Scan for the cell matching the given text and deliver its (x, y) coordinate at center. 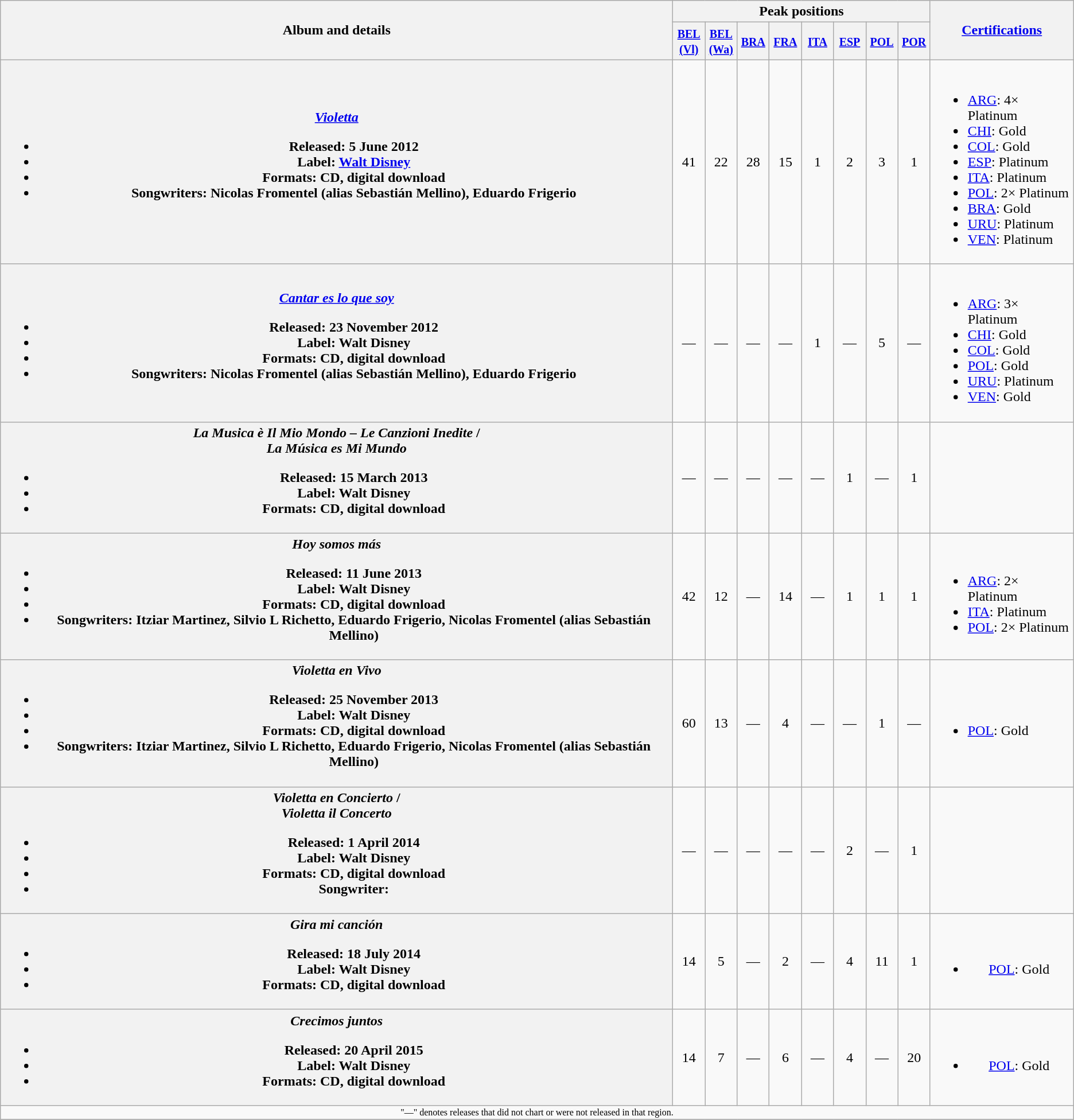
15 (785, 162)
Peak positions (801, 11)
ESP (850, 41)
11 (882, 962)
13 (721, 723)
ARG: 3× PlatinumCHI: GoldCOL: GoldPOL: GoldURU: PlatinumVEN: Gold (1002, 343)
60 (689, 723)
22 (721, 162)
POL (882, 41)
Crecimos juntosReleased: 20 April 2015Label: Walt DisneyFormats: CD, digital download (337, 1057)
Certifications (1002, 30)
42 (689, 597)
BEL (Wa) (721, 41)
3 (882, 162)
41 (689, 162)
12 (721, 597)
BRA (753, 41)
ITA (818, 41)
6 (785, 1057)
Album and details (337, 30)
28 (753, 162)
POR (914, 41)
20 (914, 1057)
ARG: 2× PlatinumITA: PlatinumPOL: 2× Platinum (1002, 597)
FRA (785, 41)
BEL (Vl) (689, 41)
La Musica è Il Mio Mondo – Le Canzioni Inedite / La Música es Mi MundoReleased: 15 March 2013Label: Walt DisneyFormats: CD, digital download (337, 477)
7 (721, 1057)
"—" denotes releases that did not chart or were not released in that region. (537, 1112)
ARG: 4× PlatinumCHI: GoldCOL: GoldESP: PlatinumITA: PlatinumPOL: 2× PlatinumBRA: GoldURU: PlatinumVEN: Platinum (1002, 162)
Gira mi canciónReleased: 18 July 2014Label: Walt DisneyFormats: CD, digital download (337, 962)
Violetta en Concierto / Violetta il ConcertoReleased: 1 April 2014Label: Walt DisneyFormats: CD, digital downloadSongwriter: (337, 850)
